Return (x, y) of the center of cell containing provided text 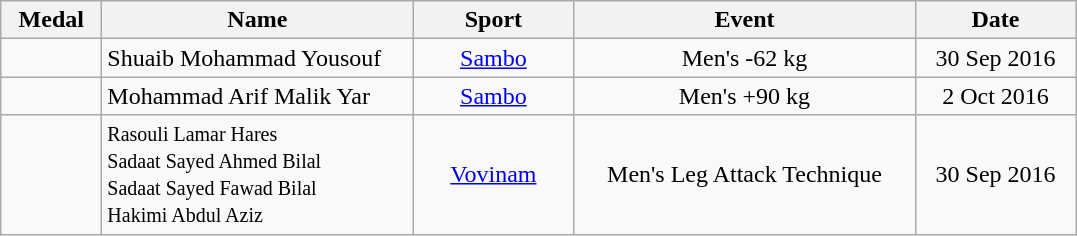
Medal (52, 20)
Vovinam (494, 174)
Sport (494, 20)
Rasouli Lamar HaresSadaat Sayed Ahmed BilalSadaat Sayed Fawad BilalHakimi Abdul Aziz (258, 174)
Shuaib Mohammad Yousouf (258, 58)
Name (258, 20)
Men's -62 kg (744, 58)
2 Oct 2016 (996, 96)
Men's Leg Attack Technique (744, 174)
Date (996, 20)
Event (744, 20)
Men's +90 kg (744, 96)
Mohammad Arif Malik Yar (258, 96)
